Provide the (X, Y) coordinate of the cell's center where the given text is located.  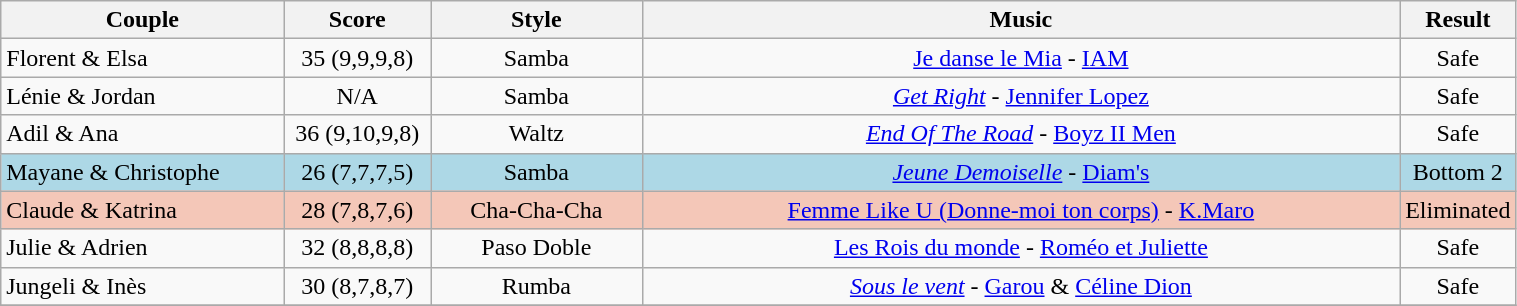
Paso Doble (537, 248)
Les Rois du monde - Roméo et Juliette (1020, 248)
Music (1020, 20)
Score (358, 20)
30 (8,7,8,7) (358, 286)
Je danse le Mia - IAM (1020, 58)
Jeune Demoiselle - Diam's (1020, 172)
Result (1458, 20)
Cha-Cha-Cha (537, 210)
Rumba (537, 286)
26 (7,7,7,5) (358, 172)
Sous le vent - Garou & Céline Dion (1020, 286)
35 (9,9,9,8) (358, 58)
Eliminated (1458, 210)
Femme Like U (Donne-moi ton corps) - K.Maro (1020, 210)
Waltz (537, 134)
Bottom 2 (1458, 172)
Claude & Katrina (142, 210)
Jungeli & Inès (142, 286)
36 (9,10,9,8) (358, 134)
Julie & Adrien (142, 248)
Lénie & Jordan (142, 96)
32 (8,8,8,8) (358, 248)
N/A (358, 96)
End Of The Road - Boyz II Men (1020, 134)
Couple (142, 20)
Get Right - Jennifer Lopez (1020, 96)
Adil & Ana (142, 134)
Florent & Elsa (142, 58)
Mayane & Christophe (142, 172)
Style (537, 20)
28 (7,8,7,6) (358, 210)
